Return the [x, y] coordinate for the center point of the cell that contains the specified text.  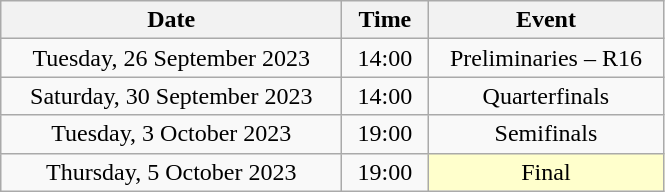
Thursday, 5 October 2023 [172, 172]
Date [172, 20]
Final [546, 172]
Saturday, 30 September 2023 [172, 96]
Tuesday, 26 September 2023 [172, 58]
Semifinals [546, 134]
Event [546, 20]
Tuesday, 3 October 2023 [172, 134]
Preliminaries – R16 [546, 58]
Time [385, 20]
Quarterfinals [546, 96]
